Capture the cell that displays the provided text and extract its [X, Y] central coordinate. 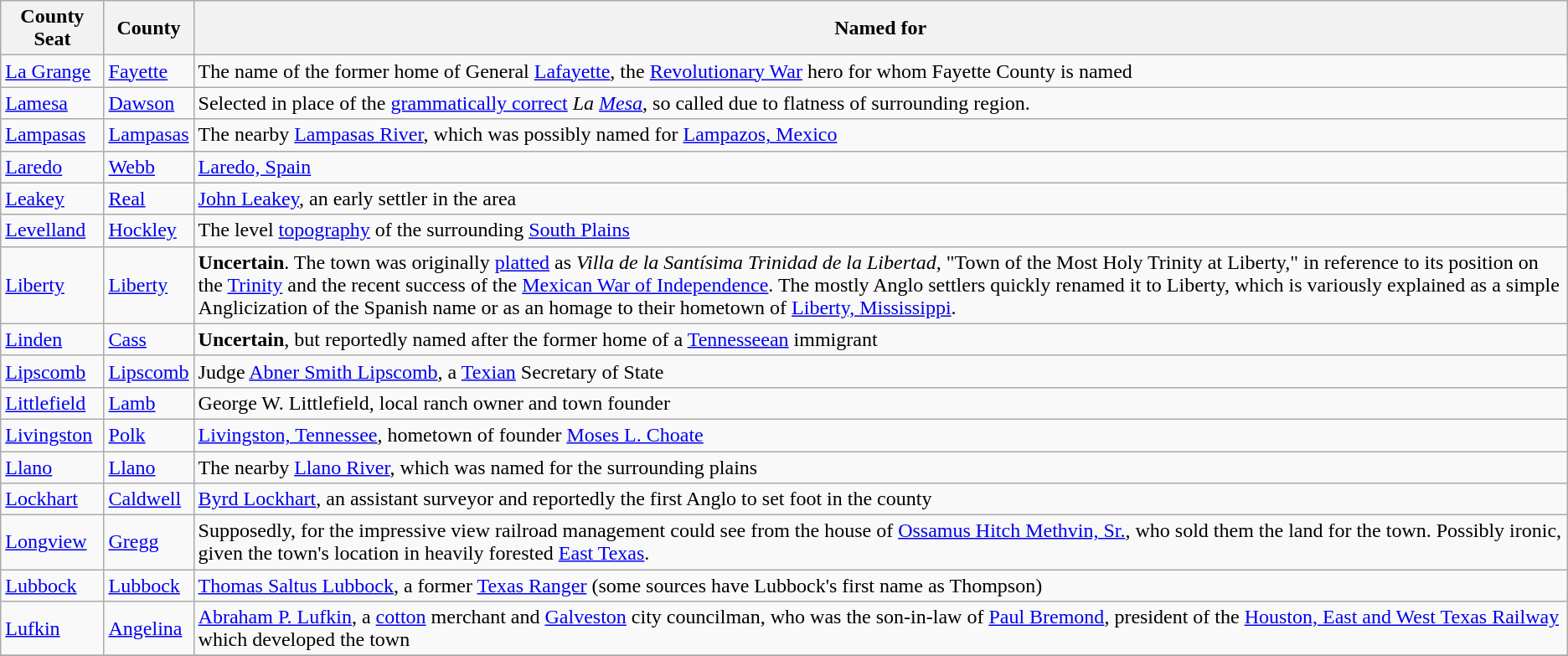
Leakey [52, 199]
Judge Abner Smith Lipscomb, a Texian Secretary of State [880, 371]
Thomas Saltus Lubbock, a former Texas Ranger (some sources have Lubbock's first name as Thompson) [880, 586]
The nearby Lampasas River, which was possibly named for Lampazos, Mexico [880, 135]
Lufkin [52, 628]
Gregg [149, 543]
Byrd Lockhart, an assistant surveyor and reportedly the first Anglo to set foot in the county [880, 499]
Littlefield [52, 403]
George W. Littlefield, local ranch owner and town founder [880, 403]
Lamesa [52, 103]
County Seat [52, 28]
Angelina [149, 628]
Laredo [52, 167]
Dawson [149, 103]
Cass [149, 339]
Webb [149, 167]
County [149, 28]
Hockley [149, 230]
Lockhart [52, 499]
Lamb [149, 403]
La Grange [52, 71]
The name of the former home of General Lafayette, the Revolutionary War hero for whom Fayette County is named [880, 71]
Selected in place of the grammatically correct La Mesa, so called due to flatness of surrounding region. [880, 103]
Polk [149, 435]
Caldwell [149, 499]
John Leakey, an early settler in the area [880, 199]
Longview [52, 543]
Uncertain, but reportedly named after the former home of a Tennesseean immigrant [880, 339]
Named for [880, 28]
The nearby Llano River, which was named for the surrounding plains [880, 467]
Livingston [52, 435]
The level topography of the surrounding South Plains [880, 230]
Levelland [52, 230]
Livingston, Tennessee, hometown of founder Moses L. Choate [880, 435]
Linden [52, 339]
Real [149, 199]
Laredo, Spain [880, 167]
Fayette [149, 71]
